Provide the (X, Y) coordinate of the cell's center where the given text is located.  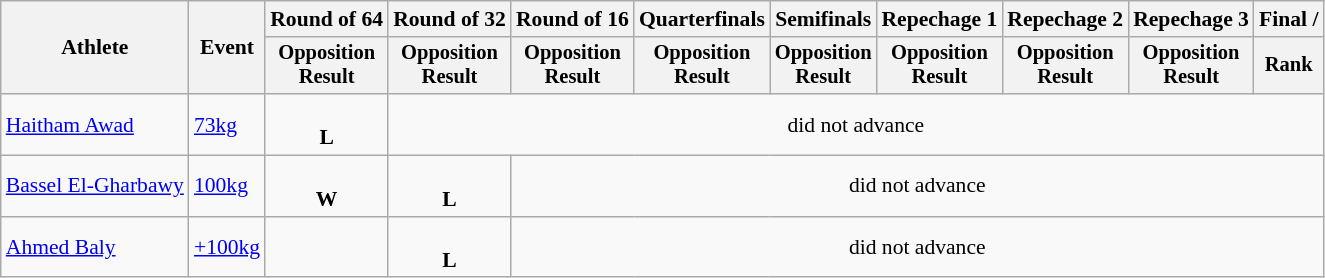
Haitham Awad (95, 124)
Event (227, 48)
Round of 16 (572, 19)
Rank (1289, 66)
73kg (227, 124)
Final / (1289, 19)
W (326, 186)
Round of 64 (326, 19)
+100kg (227, 248)
Athlete (95, 48)
Ahmed Baly (95, 248)
100kg (227, 186)
Repechage 2 (1065, 19)
Bassel El-Gharbawy (95, 186)
Repechage 3 (1191, 19)
Semifinals (824, 19)
Repechage 1 (939, 19)
Quarterfinals (702, 19)
Round of 32 (450, 19)
